Locate the cell with the specified text and output its [X, Y] center coordinate. 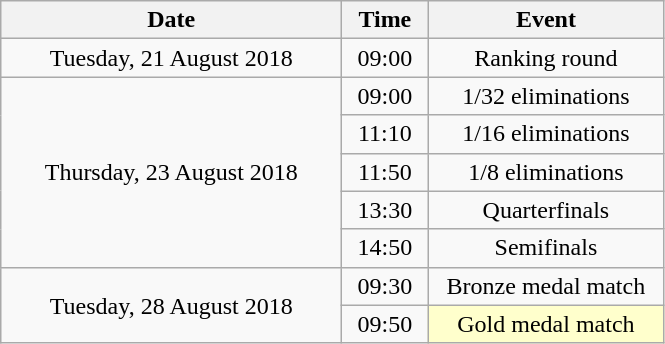
Gold medal match [546, 324]
Time [385, 20]
Tuesday, 28 August 2018 [172, 305]
11:50 [385, 172]
09:50 [385, 324]
Thursday, 23 August 2018 [172, 172]
13:30 [385, 210]
Date [172, 20]
Bronze medal match [546, 286]
Semifinals [546, 248]
1/16 eliminations [546, 134]
14:50 [385, 248]
Ranking round [546, 58]
Quarterfinals [546, 210]
11:10 [385, 134]
1/32 eliminations [546, 96]
Tuesday, 21 August 2018 [172, 58]
1/8 eliminations [546, 172]
09:30 [385, 286]
Event [546, 20]
